Return [X, Y] of the center of cell containing provided text 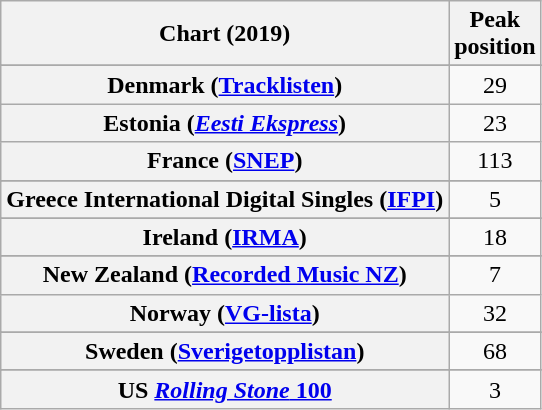
68 [495, 351]
Sweden (Sverigetopplistan) [225, 351]
3 [495, 389]
Peakposition [495, 34]
Chart (2019) [225, 34]
Greece International Digital Singles (IFPI) [225, 199]
18 [495, 237]
7 [495, 275]
Estonia (Eesti Ekspress) [225, 123]
New Zealand (Recorded Music NZ) [225, 275]
Ireland (IRMA) [225, 237]
23 [495, 123]
Norway (VG-lista) [225, 313]
US Rolling Stone 100 [225, 389]
Denmark (Tracklisten) [225, 85]
France (SNEP) [225, 161]
29 [495, 85]
5 [495, 199]
113 [495, 161]
32 [495, 313]
